Identify which cell holds the provided text, then report its (X, Y) central coordinate. 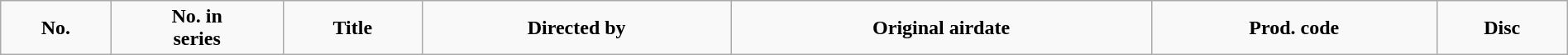
Title (352, 28)
Disc (1502, 28)
Prod. code (1293, 28)
Directed by (577, 28)
No. inseries (197, 28)
Original airdate (941, 28)
No. (56, 28)
